Return [x, y] of the center of cell containing provided text 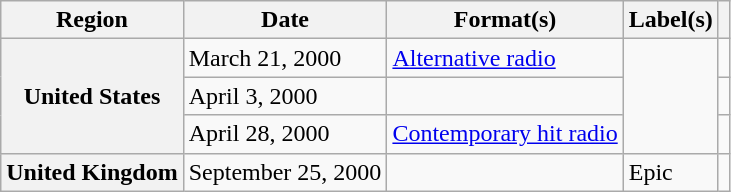
United Kingdom [92, 172]
United States [92, 96]
April 28, 2000 [285, 134]
March 21, 2000 [285, 58]
Epic [670, 172]
Region [92, 20]
Label(s) [670, 20]
September 25, 2000 [285, 172]
Format(s) [505, 20]
Date [285, 20]
Alternative radio [505, 58]
April 3, 2000 [285, 96]
Contemporary hit radio [505, 134]
